From the cell containing the given text, extract its center point as [x, y] coordinate. 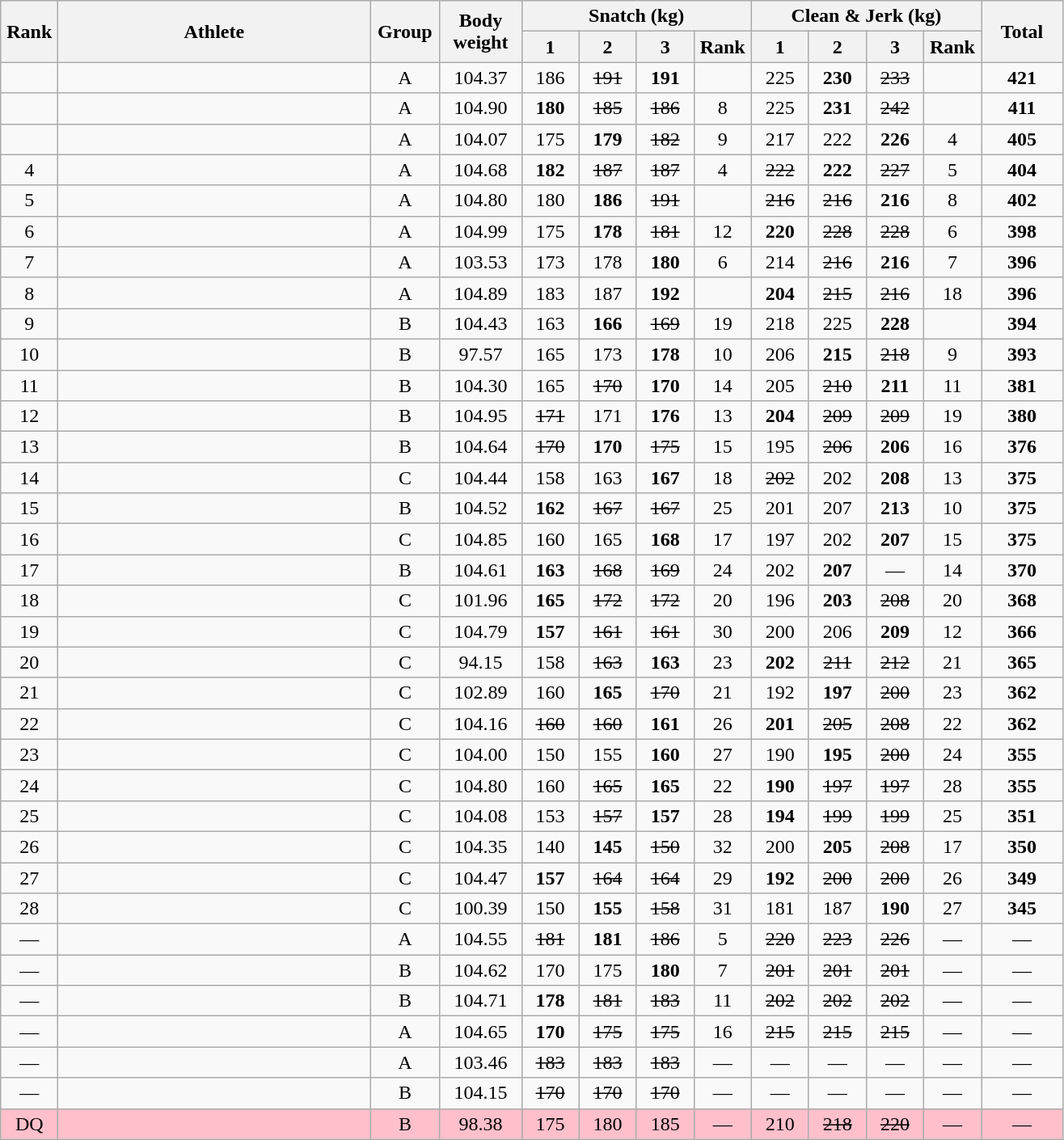
217 [779, 139]
104.71 [480, 1001]
32 [723, 847]
394 [1022, 323]
104.16 [480, 724]
196 [779, 601]
104.00 [480, 754]
351 [1022, 816]
Snatch (kg) [636, 16]
104.44 [480, 478]
104.30 [480, 386]
233 [894, 78]
365 [1022, 662]
97.57 [480, 354]
30 [723, 631]
366 [1022, 631]
104.15 [480, 1093]
104.52 [480, 509]
Clean & Jerk (kg) [866, 16]
230 [838, 78]
162 [550, 509]
29 [723, 877]
212 [894, 662]
242 [894, 108]
381 [1022, 386]
Total [1022, 32]
Athlete [214, 32]
98.38 [480, 1124]
104.43 [480, 323]
370 [1022, 570]
421 [1022, 78]
213 [894, 509]
104.37 [480, 78]
404 [1022, 170]
398 [1022, 231]
393 [1022, 354]
104.61 [480, 570]
231 [838, 108]
104.65 [480, 1032]
166 [608, 323]
104.07 [480, 139]
Body weight [480, 32]
402 [1022, 201]
368 [1022, 601]
380 [1022, 416]
104.89 [480, 293]
153 [550, 816]
104.95 [480, 416]
223 [838, 939]
100.39 [480, 909]
176 [665, 416]
104.55 [480, 939]
104.64 [480, 447]
179 [608, 139]
411 [1022, 108]
104.85 [480, 539]
31 [723, 909]
104.68 [480, 170]
214 [779, 262]
103.46 [480, 1062]
405 [1022, 139]
104.47 [480, 877]
94.15 [480, 662]
227 [894, 170]
203 [838, 601]
104.99 [480, 231]
104.90 [480, 108]
104.08 [480, 816]
104.79 [480, 631]
345 [1022, 909]
104.35 [480, 847]
145 [608, 847]
Group [405, 32]
103.53 [480, 262]
104.62 [480, 970]
376 [1022, 447]
140 [550, 847]
350 [1022, 847]
DQ [29, 1124]
101.96 [480, 601]
349 [1022, 877]
102.89 [480, 693]
194 [779, 816]
